Determine the (x, y) coordinate at the center of the cell enclosing the given text.  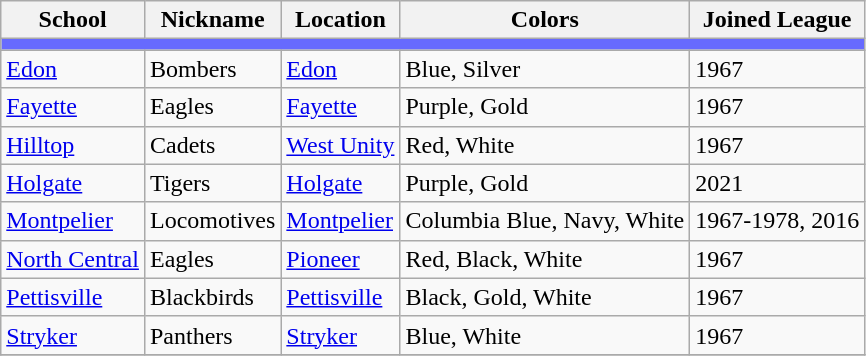
Pioneer (340, 259)
Red, White (545, 145)
Bombers (212, 69)
Blue, White (545, 335)
Panthers (212, 335)
Hilltop (73, 145)
Colors (545, 20)
Location (340, 20)
Black, Gold, White (545, 297)
Joined League (778, 20)
Blue, Silver (545, 69)
Tigers (212, 183)
Nickname (212, 20)
Red, Black, White (545, 259)
West Unity (340, 145)
Blackbirds (212, 297)
North Central (73, 259)
School (73, 20)
1967-1978, 2016 (778, 221)
2021 (778, 183)
Columbia Blue, Navy, White (545, 221)
Locomotives (212, 221)
Cadets (212, 145)
